Pinpoint the cell where the given text exists, returning its [X, Y] midpoint coordinate. 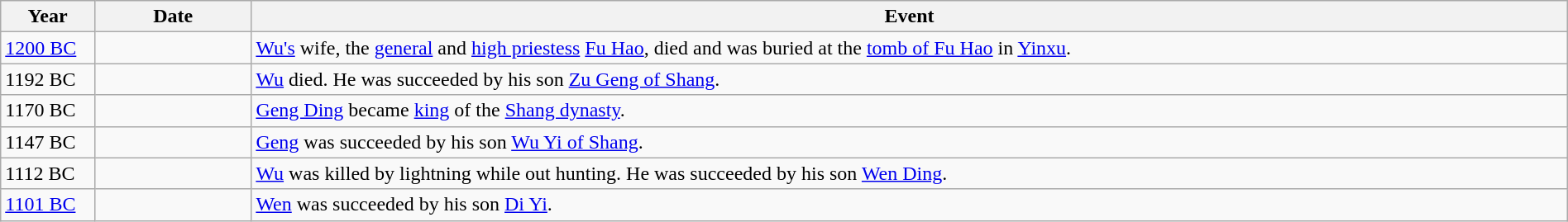
Geng Ding became king of the Shang dynasty. [910, 111]
Wu died. He was succeeded by his son Zu Geng of Shang. [910, 79]
1101 BC [48, 205]
1112 BC [48, 173]
1147 BC [48, 142]
Wu was killed by lightning while out hunting. He was succeeded by his son Wen Ding. [910, 173]
Year [48, 17]
1170 BC [48, 111]
1192 BC [48, 79]
Geng was succeeded by his son Wu Yi of Shang. [910, 142]
1200 BC [48, 48]
Wen was succeeded by his son Di Yi. [910, 205]
Date [172, 17]
Wu's wife, the general and high priestess Fu Hao, died and was buried at the tomb of Fu Hao in Yinxu. [910, 48]
Event [910, 17]
